Capture the cell that displays the provided text and extract its [x, y] central coordinate. 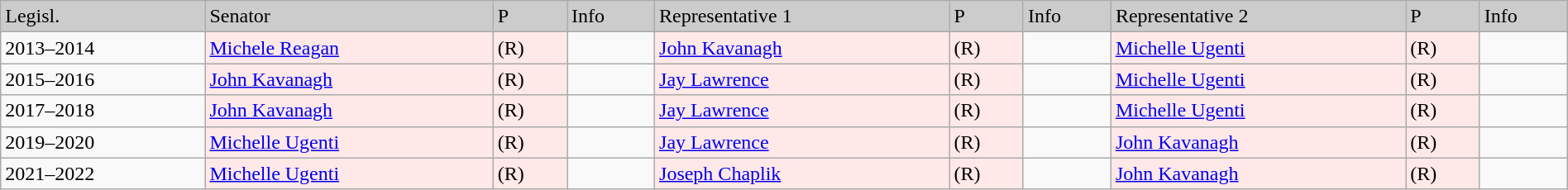
Michele Reagan [349, 48]
2013–2014 [103, 48]
Legisl. [103, 17]
2019–2020 [103, 142]
2021–2022 [103, 173]
2017–2018 [103, 111]
Joseph Chaplik [802, 173]
Representative 1 [802, 17]
Representative 2 [1258, 17]
Senator [349, 17]
2015–2016 [103, 79]
